Search for the cell housing the specified text and yield its (X, Y) center coordinate. 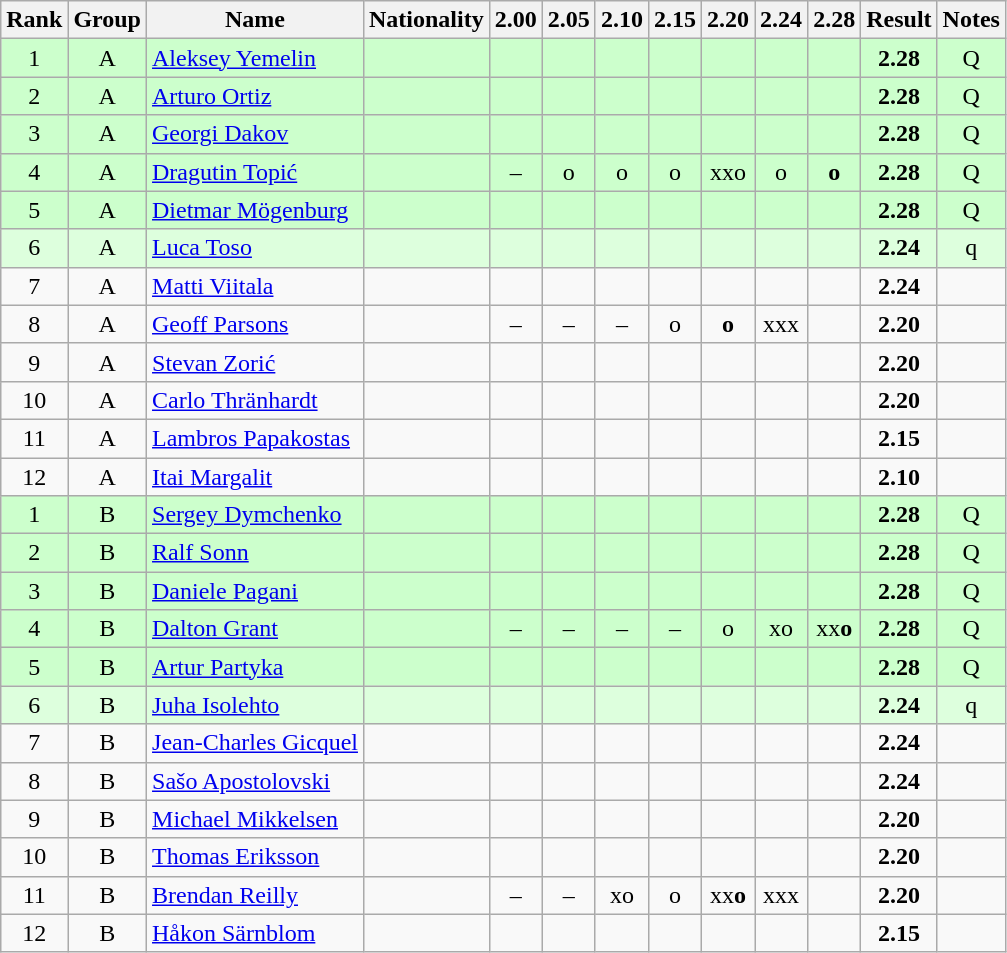
Dalton Grant (256, 629)
Dietmar Mögenburg (256, 210)
Daniele Pagani (256, 591)
Name (256, 20)
Håkon Särnblom (256, 933)
Ralf Sonn (256, 553)
Geoff Parsons (256, 324)
Result (899, 20)
Luca Toso (256, 248)
Georgi Dakov (256, 134)
Sergey Dymchenko (256, 515)
Sašo Apostolovski (256, 781)
Thomas Eriksson (256, 857)
Artur Partyka (256, 667)
Nationality (426, 20)
Group (108, 20)
2.00 (516, 20)
Carlo Thränhardt (256, 400)
Dragutin Topić (256, 172)
Aleksey Yemelin (256, 58)
Itai Margalit (256, 477)
Jean-Charles Gicquel (256, 743)
Notes (971, 20)
Stevan Zorić (256, 362)
Juha Isolehto (256, 705)
Michael Mikkelsen (256, 819)
Brendan Reilly (256, 895)
2.05 (568, 20)
Arturo Ortiz (256, 96)
Rank (34, 20)
Lambros Papakostas (256, 438)
Matti Viitala (256, 286)
